Search for the cell housing the specified text and yield its (x, y) center coordinate. 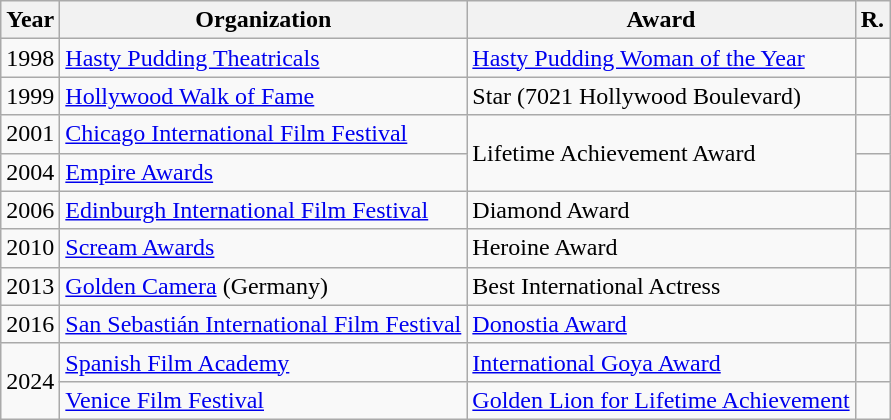
Donostia Award (661, 324)
Year (30, 20)
Golden Camera (Germany) (264, 286)
Spanish Film Academy (264, 362)
Organization (264, 20)
San Sebastián International Film Festival (264, 324)
Lifetime Achievement Award (661, 153)
Chicago International Film Festival (264, 134)
2013 (30, 286)
2016 (30, 324)
Golden Lion for Lifetime Achievement (661, 400)
Heroine Award (661, 248)
Star (7021 Hollywood Boulevard) (661, 96)
2006 (30, 210)
2024 (30, 381)
Hollywood Walk of Fame (264, 96)
Hasty Pudding Woman of the Year (661, 58)
2010 (30, 248)
Edinburgh International Film Festival (264, 210)
R. (872, 20)
Hasty Pudding Theatricals (264, 58)
Scream Awards (264, 248)
Best International Actress (661, 286)
Award (661, 20)
1998 (30, 58)
Empire Awards (264, 172)
2001 (30, 134)
Venice Film Festival (264, 400)
1999 (30, 96)
2004 (30, 172)
Diamond Award (661, 210)
International Goya Award (661, 362)
